Provide the (x, y) coordinate of the cell's center where the given text is located.  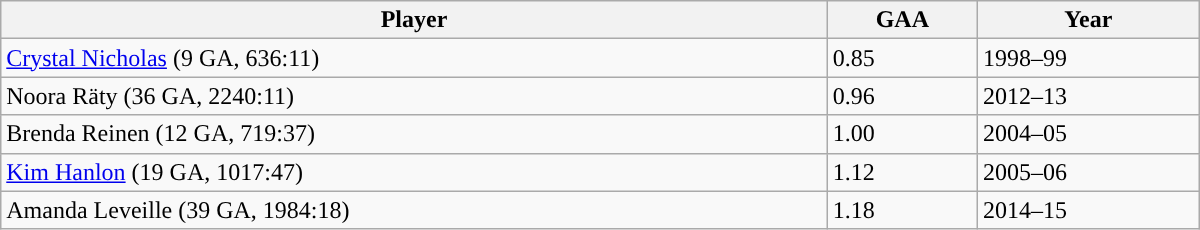
Player (414, 20)
2004–05 (1088, 134)
1.00 (902, 134)
Year (1088, 20)
GAA (902, 20)
1998–99 (1088, 58)
0.96 (902, 96)
0.85 (902, 58)
2014–15 (1088, 210)
2012–13 (1088, 96)
Crystal Nicholas (9 GA, 636:11) (414, 58)
Brenda Reinen (12 GA, 719:37) (414, 134)
2005–06 (1088, 172)
Kim Hanlon (19 GA, 1017:47) (414, 172)
1.12 (902, 172)
1.18 (902, 210)
Amanda Leveille (39 GA, 1984:18) (414, 210)
Noora Räty (36 GA, 2240:11) (414, 96)
